For the text-containing cell, return its midpoint in [X, Y] coordinate format. 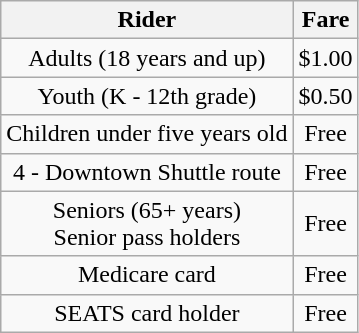
$1.00 [326, 58]
Youth (K - 12th grade) [147, 96]
SEATS card holder [147, 313]
Seniors (65+ years)Senior pass holders [147, 224]
Adults (18 years and up) [147, 58]
4 - Downtown Shuttle route [147, 172]
$0.50 [326, 96]
Children under five years old [147, 134]
Rider [147, 20]
Fare [326, 20]
Medicare card [147, 275]
